Return [x, y] of the center of cell containing provided text 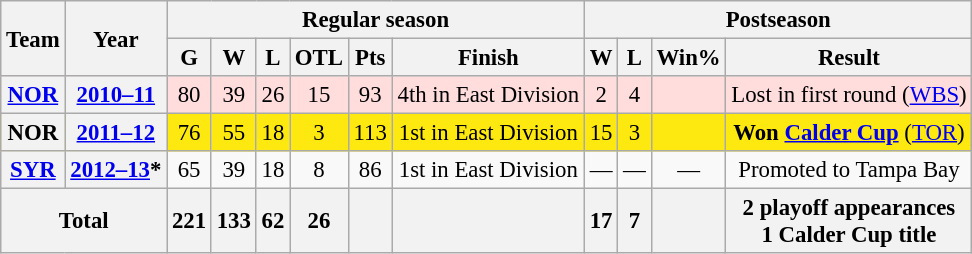
133 [234, 222]
OTL [320, 58]
62 [272, 222]
Win% [688, 58]
Lost in first round (WBS) [849, 95]
2011–12 [116, 133]
Regular season [376, 20]
Total [84, 222]
Postseason [778, 20]
76 [190, 133]
Finish [488, 58]
2012–13* [116, 170]
Pts [370, 58]
221 [190, 222]
113 [370, 133]
4th in East Division [488, 95]
SYR [33, 170]
80 [190, 95]
17 [600, 222]
86 [370, 170]
Won Calder Cup (TOR) [849, 133]
Result [849, 58]
4 [634, 95]
7 [634, 222]
2010–11 [116, 95]
93 [370, 95]
8 [320, 170]
Team [33, 38]
Promoted to Tampa Bay [849, 170]
2 [600, 95]
Year [116, 38]
65 [190, 170]
55 [234, 133]
G [190, 58]
2 playoff appearances1 Calder Cup title [849, 222]
